Search for the cell housing the specified text and yield its (X, Y) center coordinate. 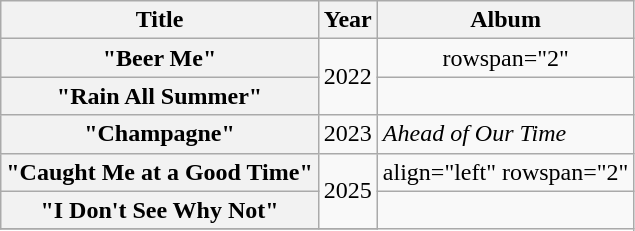
"Caught Me at a Good Time" (160, 172)
2022 (348, 77)
Title (160, 20)
Year (348, 20)
"Rain All Summer" (160, 96)
Album (506, 20)
rowspan="2" (506, 58)
Ahead of Our Time (506, 134)
"I Don't See Why Not" (160, 210)
2025 (348, 191)
align="left" rowspan="2" (506, 172)
2023 (348, 134)
"Champagne" (160, 134)
"Beer Me" (160, 58)
